Return [X, Y] of the center of cell containing provided text 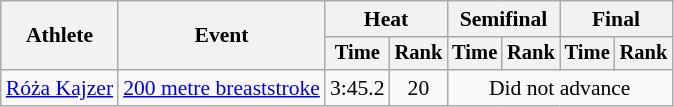
Róża Kajzer [60, 88]
Heat [386, 19]
Final [616, 19]
Semifinal [503, 19]
200 metre breaststroke [222, 88]
Event [222, 36]
3:45.2 [358, 88]
20 [419, 88]
Did not advance [560, 88]
Athlete [60, 36]
